Output the (x, y) coordinate of the center of the cell containing the given text.  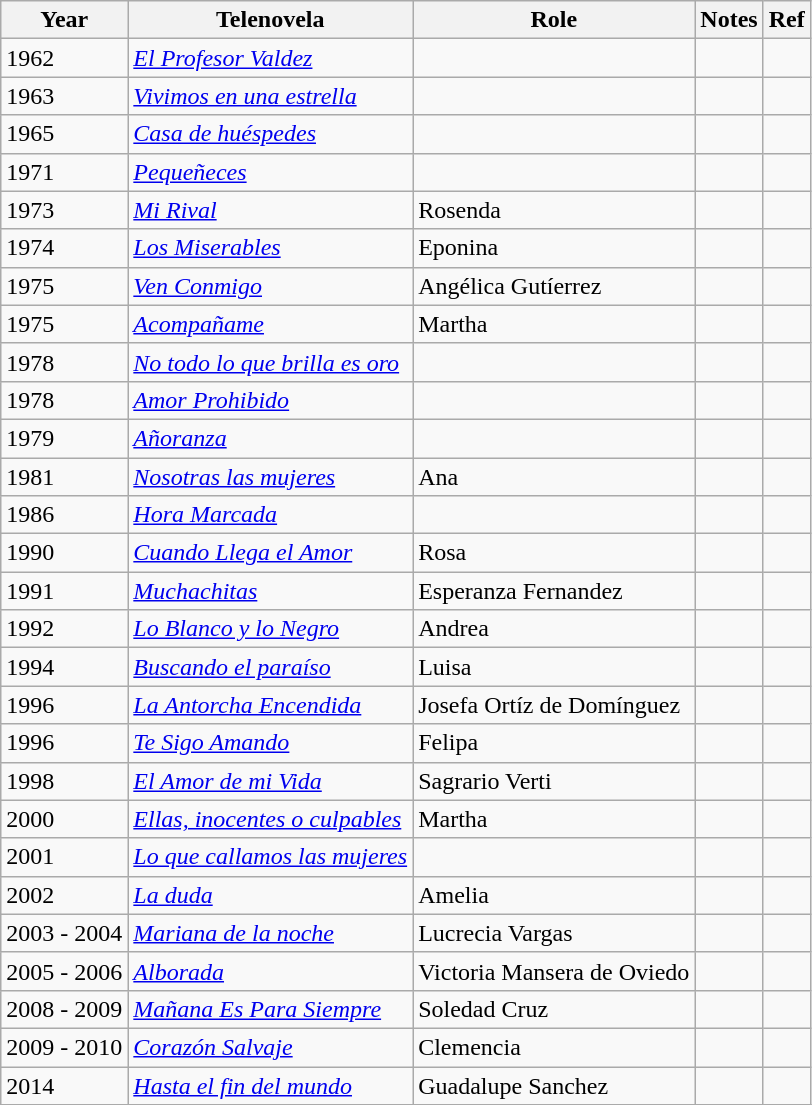
Guadalupe Sanchez (554, 1085)
Soledad Cruz (554, 1009)
Role (554, 20)
La duda (270, 895)
1990 (64, 553)
Los Miserables (270, 248)
Clemencia (554, 1047)
Acompañame (270, 324)
Felipa (554, 743)
Esperanza Fernandez (554, 591)
2002 (64, 895)
Josefa Ortíz de Domínguez (554, 705)
Hora Marcada (270, 515)
Te Sigo Amando (270, 743)
Mañana Es Para Siempre (270, 1009)
1963 (64, 96)
2003 - 2004 (64, 933)
Ref (786, 20)
Lo que callamos las mujeres (270, 857)
Pequeñeces (270, 172)
1974 (64, 248)
1981 (64, 477)
1986 (64, 515)
Nosotras las mujeres (270, 477)
Ellas, inocentes o culpables (270, 819)
2005 - 2006 (64, 971)
1965 (64, 134)
1991 (64, 591)
1979 (64, 438)
Ana (554, 477)
Angélica Gutíerrez (554, 286)
1962 (64, 58)
Cuando Llega el Amor (270, 553)
Sagrario Verti (554, 781)
1992 (64, 629)
1971 (64, 172)
Victoria Mansera de Oviedo (554, 971)
Vivimos en una estrella (270, 96)
1998 (64, 781)
Lucrecia Vargas (554, 933)
Amor Prohibido (270, 400)
Telenovela (270, 20)
Andrea (554, 629)
Alborada (270, 971)
2009 - 2010 (64, 1047)
2000 (64, 819)
Year (64, 20)
Casa de huéspedes (270, 134)
Ven Conmigo (270, 286)
2008 - 2009 (64, 1009)
Buscando el paraíso (270, 667)
No todo lo que brilla es oro (270, 362)
Hasta el fin del mundo (270, 1085)
Muchachitas (270, 591)
1994 (64, 667)
Rosenda (554, 210)
Notes (729, 20)
Corazón Salvaje (270, 1047)
Rosa (554, 553)
Añoranza (270, 438)
El Profesor Valdez (270, 58)
1973 (64, 210)
Luisa (554, 667)
Amelia (554, 895)
Mi Rival (270, 210)
El Amor de mi Vida (270, 781)
Mariana de la noche (270, 933)
Eponina (554, 248)
2014 (64, 1085)
Lo Blanco y lo Negro (270, 629)
2001 (64, 857)
La Antorcha Encendida (270, 705)
